Return [x, y] of the center of cell containing provided text 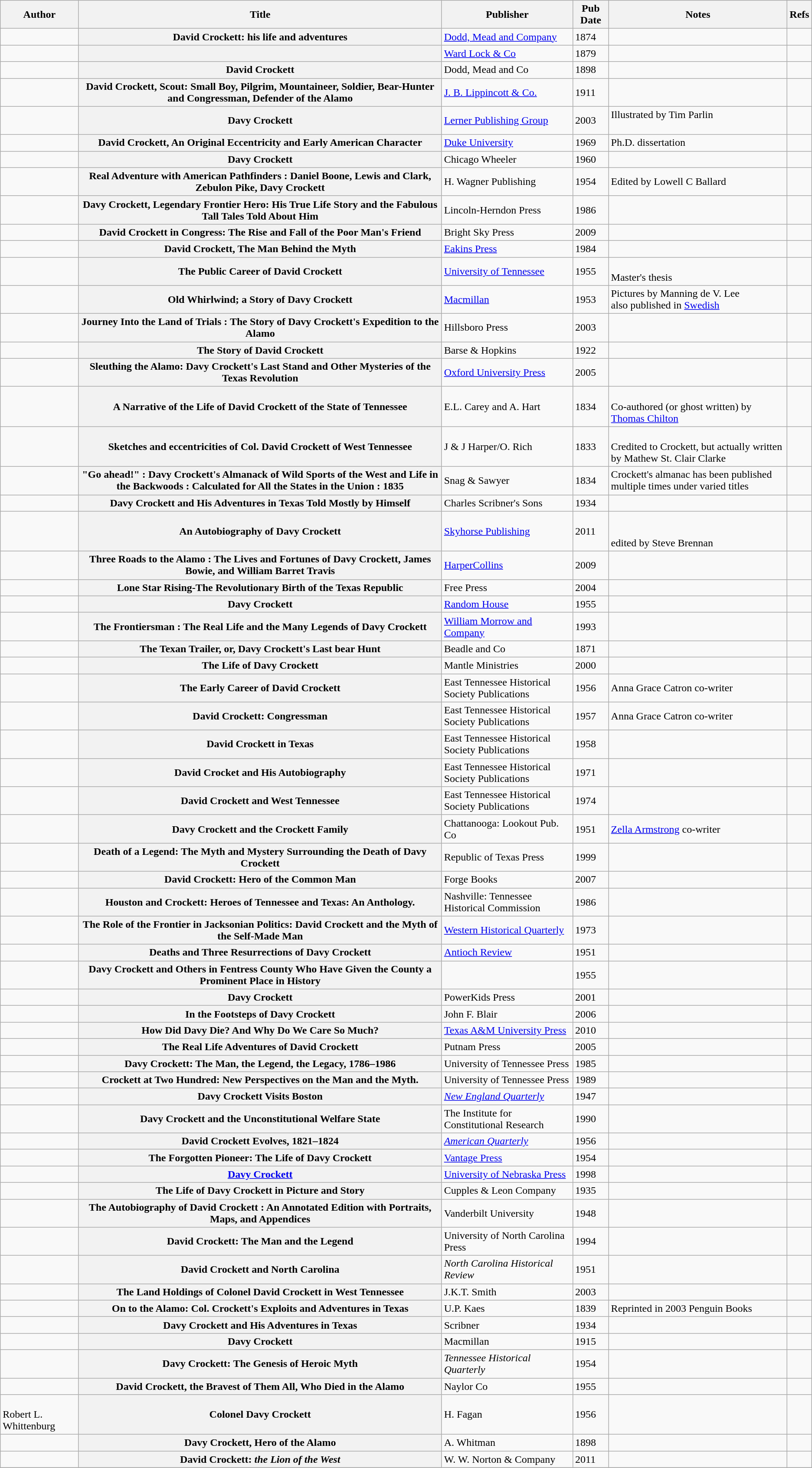
1957 [591, 716]
Davy Crockett and the Crockett Family [260, 829]
Snag & Sawyer [507, 481]
Reprinted in 2003 Penguin Books [698, 1308]
Pub Date [591, 15]
William Morrow and Company [507, 627]
1994 [591, 1241]
1874 [591, 37]
American Quarterly [507, 1141]
Death of a Legend: The Myth and Mystery Surrounding the Death of Davy Crockett [260, 857]
David Crockett: the Lion of the West [260, 1459]
Credited to Crockett, but actually written by Mathew St. Clair Clarke [698, 447]
David Crockett and West Tennessee [260, 801]
H. Wagner Publishing [507, 181]
Skyhorse Publishing [507, 531]
Co-authored (or ghost written) by Thomas Chilton [698, 407]
Three Roads to the Alamo : The Lives and Fortunes of Davy Crockett, James Bowie, and William Barret Travis [260, 565]
2006 [591, 1014]
2001 [591, 997]
Forge Books [507, 880]
1984 [591, 249]
The Life of Davy Crockett [260, 665]
A Narrative of the Life of David Crockett of the State of Tennessee [260, 407]
Pictures by Manning de V. Leealso published in Swedish [698, 299]
David Crockett Evolves, 1821–1824 [260, 1141]
Davy Crockett and Others in Fentress County Who Have Given the County a Prominent Place in History [260, 975]
David Crockett, Scout: Small Boy, Pilgrim, Mountaineer, Soldier, Bear-Hunter and Congressman, Defender of the Alamo [260, 92]
E.L. Carey and A. Hart [507, 407]
Davy Crockett: The Man, the Legend, the Legacy, 1786–1986 [260, 1064]
1969 [591, 143]
The Institute for Constitutional Research [507, 1119]
1935 [591, 1191]
University of North Carolina Press [507, 1241]
David Crockett, The Man Behind the Myth [260, 249]
W. W. Norton & Company [507, 1459]
Davy Crockett Visits Boston [260, 1097]
Vantage Press [507, 1158]
U.P. Kaes [507, 1308]
1974 [591, 801]
Deaths and Three Resurrections of Davy Crockett [260, 952]
Davy Crockett, Legendary Frontier Hero: His True Life Story and the Fabulous Tall Tales Told About Him [260, 210]
2004 [591, 588]
Free Press [507, 588]
Naylor Co [507, 1386]
David Crockett in Texas [260, 745]
The Texan Trailer, or, Davy Crockett's Last bear Hunt [260, 649]
The Autobiography of David Crockett : An Annotated Edition with Portraits, Maps, and Appendices [260, 1213]
1915 [591, 1341]
North Carolina Historical Review [507, 1270]
Beadle and Co [507, 649]
1953 [591, 299]
Charles Scribner's Sons [507, 503]
2007 [591, 880]
Chattanooga: Lookout Pub. Co [507, 829]
Colonel Davy Crockett [260, 1415]
The Story of David Crockett [260, 350]
Notes [698, 15]
1971 [591, 772]
David Crockett [260, 70]
1999 [591, 857]
Putnam Press [507, 1047]
Lone Star Rising-The Revolutionary Birth of the Texas Republic [260, 588]
Vanderbilt University [507, 1213]
Real Adventure with American Pathfinders : Daniel Boone, Lewis and Clark, Zebulon Pike, Davy Crockett [260, 181]
Ph.D. dissertation [698, 143]
Zella Armstrong co-writer [698, 829]
Dodd, Mead and Company [507, 37]
Author [39, 15]
Western Historical Quarterly [507, 930]
The Life of Davy Crockett in Picture and Story [260, 1191]
New England Quarterly [507, 1097]
1993 [591, 627]
Hillsboro Press [507, 328]
The Role of the Frontier in Jacksonian Politics: David Crockett and the Myth of the Self-Made Man [260, 930]
Master's thesis [698, 271]
1839 [591, 1308]
J & J Harper/O. Rich [507, 447]
1958 [591, 745]
edited by Steve Brennan [698, 531]
Tennessee Historical Quarterly [507, 1363]
University of Tennessee [507, 271]
Publisher [507, 15]
John F. Blair [507, 1014]
Sleuthing the Alamo: Davy Crockett's Last Stand and Other Mysteries of the Texas Revolution [260, 372]
Sketches and eccentricities of Col. David Crockett of West Tennessee [260, 447]
1871 [591, 649]
David Crockett: his life and adventures [260, 37]
Journey Into the Land of Trials : The Story of Davy Crockett's Expedition to the Alamo [260, 328]
1989 [591, 1080]
In the Footsteps of Davy Crockett [260, 1014]
1922 [591, 350]
Nashville: Tennessee Historical Commission [507, 902]
David Crockett in Congress: The Rise and Fall of the Poor Man's Friend [260, 232]
1998 [591, 1174]
Davy Crockett: The Genesis of Heroic Myth [260, 1363]
Oxford University Press [507, 372]
Davy Crockett and His Adventures in Texas Told Mostly by Himself [260, 503]
Cupples & Leon Company [507, 1191]
Title [260, 15]
Random House [507, 604]
Mantle Ministries [507, 665]
Houston and Crockett: Heroes of Tennessee and Texas: An Anthology. [260, 902]
1973 [591, 930]
1985 [591, 1064]
1990 [591, 1119]
Crockett at Two Hundred: New Perspectives on the Man and the Myth. [260, 1080]
Antioch Review [507, 952]
"Go ahead!" : Davy Crockett's Almanack of Wild Sports of the West and Life in the Backwoods : Calculated for All the States in the Union : 1835 [260, 481]
Davy Crockett and His Adventures in Texas [260, 1325]
HarperCollins [507, 565]
Scribner [507, 1325]
Duke University [507, 143]
Davy Crockett and the Unconstitutional Welfare State [260, 1119]
David Crockett: The Man and the Legend [260, 1241]
Chicago Wheeler [507, 159]
Edited by Lowell C Ballard [698, 181]
Barse & Hopkins [507, 350]
1960 [591, 159]
H. Fagan [507, 1415]
The Early Career of David Crockett [260, 687]
Lerner Publishing Group [507, 121]
Dodd, Mead and Co [507, 70]
1833 [591, 447]
Lincoln-Herndon Press [507, 210]
2000 [591, 665]
The Real Life Adventures of David Crockett [260, 1047]
David Crocket and His Autobiography [260, 772]
The Public Career of David Crockett [260, 271]
Republic of Texas Press [507, 857]
J. B. Lippincott & Co. [507, 92]
An Autobiography of Davy Crockett [260, 531]
1911 [591, 92]
The Land Holdings of Colonel David Crockett in West Tennessee [260, 1292]
1948 [591, 1213]
University of Nebraska Press [507, 1174]
Old Whirlwind; a Story of Davy Crockett [260, 299]
David Crockett: Hero of the Common Man [260, 880]
On to the Alamo: Col. Crockett's Exploits and Adventures in Texas [260, 1308]
Davy Crockett, Hero of the Alamo [260, 1443]
Crockett's almanac has been published multiple times under varied titles [698, 481]
David Crockett and North Carolina [260, 1270]
David Crockett: Congressman [260, 716]
1879 [591, 53]
The Frontiersman : The Real Life and the Many Legends of Davy Crockett [260, 627]
Eakins Press [507, 249]
How Did Davy Die? And Why Do We Care So Much? [260, 1030]
J.K.T. Smith [507, 1292]
A. Whitman [507, 1443]
Ward Lock & Co [507, 53]
Robert L. Whittenburg [39, 1415]
Bright Sky Press [507, 232]
Illustrated by Tim Parlin [698, 121]
2010 [591, 1030]
David Crockett, An Original Eccentricity and Early American Character [260, 143]
The Forgotten Pioneer: The Life of Davy Crockett [260, 1158]
PowerKids Press [507, 997]
Texas A&M University Press [507, 1030]
1947 [591, 1097]
David Crockett, the Bravest of Them All, Who Died in the Alamo [260, 1386]
Refs [799, 15]
